Provide the [x, y] coordinate of the cell's center where the given text is located.  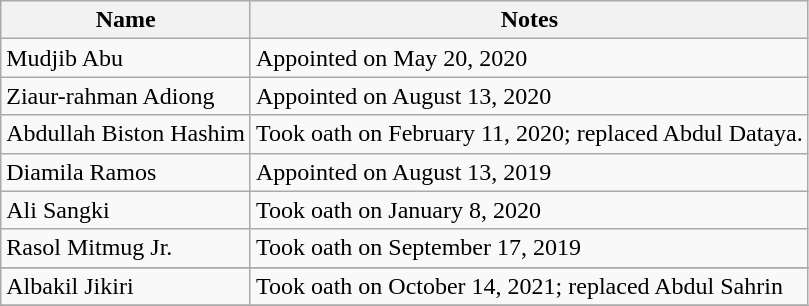
Took oath on February 11, 2020; replaced Abdul Dataya. [529, 134]
Appointed on August 13, 2020 [529, 96]
Took oath on January 8, 2020 [529, 210]
Ali Sangki [126, 210]
Diamila Ramos [126, 172]
Mudjib Abu [126, 58]
Ziaur-rahman Adiong [126, 96]
Rasol Mitmug Jr. [126, 248]
Appointed on August 13, 2019 [529, 172]
Notes [529, 20]
Abdullah Biston Hashim [126, 134]
Albakil Jikiri [126, 286]
Appointed on May 20, 2020 [529, 58]
Took oath on September 17, 2019 [529, 248]
Took oath on October 14, 2021; replaced Abdul Sahrin [529, 286]
Name [126, 20]
